Detect which cell encompasses the target text, then output its [x, y] center coordinate. 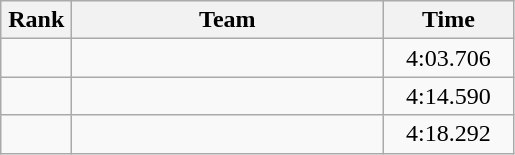
Time [448, 20]
Team [228, 20]
Rank [36, 20]
4:03.706 [448, 58]
4:18.292 [448, 134]
4:14.590 [448, 96]
